Find where the given text appears and provide that cell's center as (x, y) coordinate. 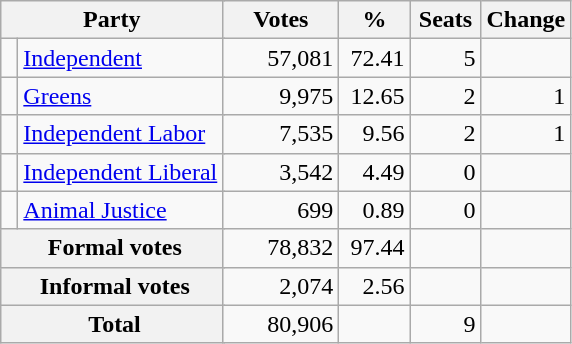
0.89 (374, 210)
9,975 (281, 96)
Formal votes (112, 248)
78,832 (281, 248)
97.44 (374, 248)
Independent (120, 58)
Greens (120, 96)
Votes (281, 20)
Independent Labor (120, 134)
9 (446, 324)
80,906 (281, 324)
Party (112, 20)
4.49 (374, 172)
2,074 (281, 286)
7,535 (281, 134)
Independent Liberal (120, 172)
Animal Justice (120, 210)
% (374, 20)
57,081 (281, 58)
12.65 (374, 96)
72.41 (374, 58)
Total (112, 324)
Change (526, 20)
5 (446, 58)
Informal votes (112, 286)
699 (281, 210)
3,542 (281, 172)
2.56 (374, 286)
Seats (446, 20)
9.56 (374, 134)
